Locate the cell with the specified text and output its [X, Y] center coordinate. 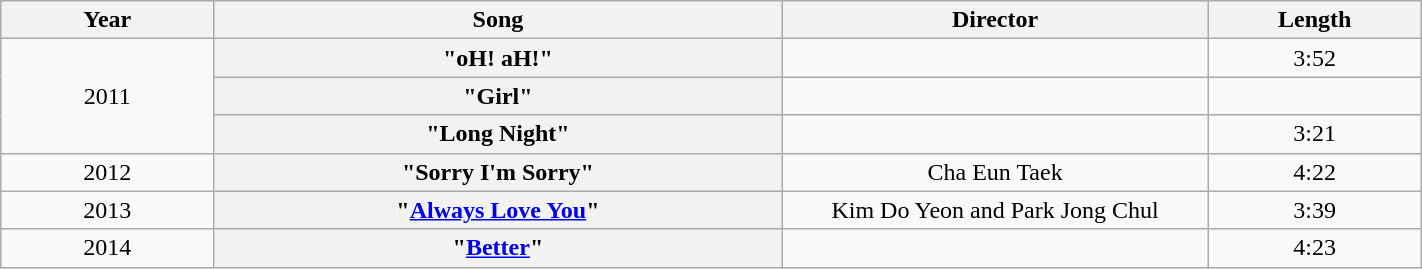
2012 [108, 172]
"Always Love You" [498, 210]
3:39 [1314, 210]
"Girl" [498, 96]
3:21 [1314, 134]
2013 [108, 210]
4:22 [1314, 172]
"oH! aH!" [498, 58]
Director [995, 20]
Cha Eun Taek [995, 172]
"Long Night" [498, 134]
"Better" [498, 248]
2014 [108, 248]
Kim Do Yeon and Park Jong Chul [995, 210]
Length [1314, 20]
3:52 [1314, 58]
2011 [108, 96]
Song [498, 20]
4:23 [1314, 248]
Year [108, 20]
"Sorry I'm Sorry" [498, 172]
